Provide the (x, y) coordinate of the cell's center where the given text is located.  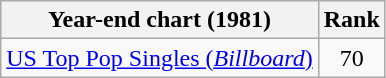
Rank (352, 20)
70 (352, 58)
Year-end chart (1981) (160, 20)
US Top Pop Singles (Billboard) (160, 58)
